Find where the given text appears and provide that cell's center as [X, Y] coordinate. 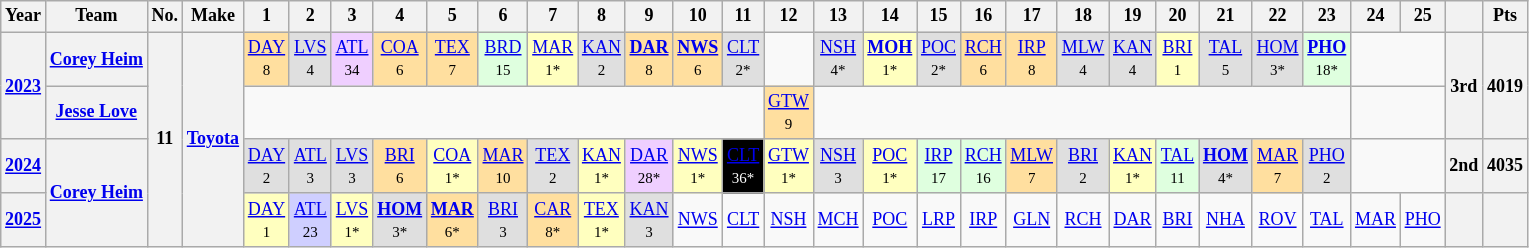
25 [1422, 16]
TEX2 [553, 166]
MAR1* [553, 59]
HOM4* [1226, 166]
CLT2* [744, 59]
MAR [1376, 220]
1 [266, 16]
Year [24, 16]
ROV [1278, 220]
2nd [1464, 166]
5 [452, 16]
3rd [1464, 86]
20 [1177, 16]
NHA [1226, 220]
BRI2 [1082, 166]
Jesse Love [96, 113]
DAY2 [266, 166]
TEX1* [602, 220]
BRI [1177, 220]
4 [400, 16]
LVS3 [352, 166]
NWS1* [698, 166]
13 [838, 16]
DAY8 [266, 59]
ATL23 [310, 220]
BRI3 [503, 220]
IRP [983, 220]
8 [602, 16]
MAR10 [503, 166]
CLT [744, 220]
DAR [1133, 220]
4035 [1506, 166]
2023 [24, 86]
NSH4* [838, 59]
21 [1226, 16]
MCH [838, 220]
BRI6 [400, 166]
4019 [1506, 86]
16 [983, 16]
KAN4 [1133, 59]
MAR6* [452, 220]
TAL11 [1177, 166]
GLN [1032, 220]
Make [212, 16]
GTW9 [789, 113]
DAY1 [266, 220]
COA1* [452, 166]
ATL3 [310, 166]
23 [1327, 16]
DAR8 [649, 59]
17 [1032, 16]
TAL [1327, 220]
NSH3 [838, 166]
Pts [1506, 16]
IRP8 [1032, 59]
MLW4 [1082, 59]
TEX7 [452, 59]
RCH [1082, 220]
PHO2 [1327, 166]
BRD15 [503, 59]
KAN2 [602, 59]
7 [553, 16]
9 [649, 16]
ATL34 [352, 59]
KAN3 [649, 220]
TAL5 [1226, 59]
LVS4 [310, 59]
POC2* [939, 59]
No. [164, 16]
POC [890, 220]
NSH [789, 220]
NWS6 [698, 59]
MAR7 [1278, 166]
3 [352, 16]
CAR8* [553, 220]
NWS [698, 220]
BRI1 [1177, 59]
22 [1278, 16]
PHO18* [1327, 59]
2024 [24, 166]
LRP [939, 220]
18 [1082, 16]
MOH1* [890, 59]
14 [890, 16]
COA6 [400, 59]
2 [310, 16]
POC1* [890, 166]
6 [503, 16]
DAR28* [649, 166]
RCH6 [983, 59]
MLW7 [1032, 166]
GTW1* [789, 166]
LVS1* [352, 220]
12 [789, 16]
24 [1376, 16]
15 [939, 16]
2025 [24, 220]
Toyota [212, 140]
CLT36* [744, 166]
IRP17 [939, 166]
Team [96, 16]
10 [698, 16]
PHO [1422, 220]
19 [1133, 16]
RCH16 [983, 166]
